Capture the cell that displays the provided text and extract its [X, Y] central coordinate. 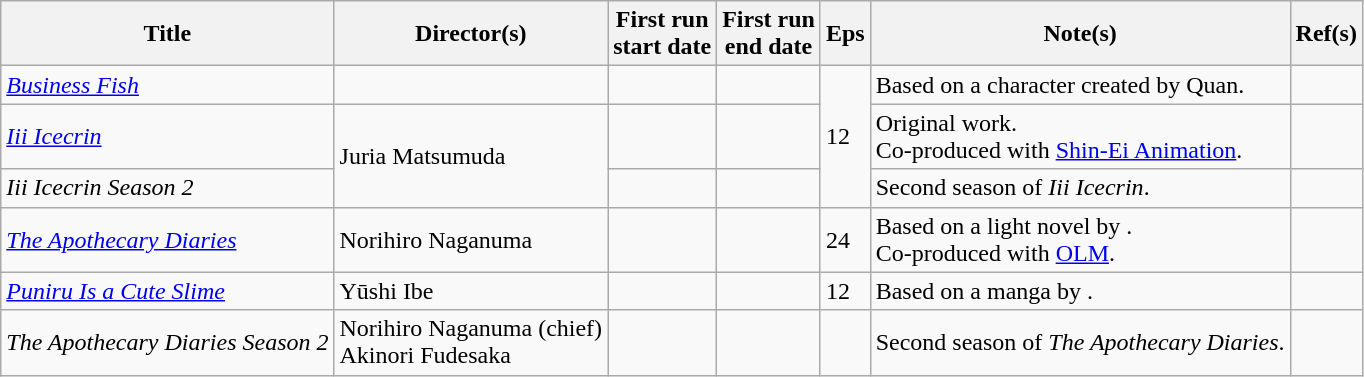
The Apothecary Diaries Season 2 [168, 342]
Puniru Is a Cute Slime [168, 291]
Ref(s) [1326, 34]
First runend date [769, 34]
Juria Matsumuda [471, 156]
Eps [845, 34]
Based on a character created by Quan. [1080, 85]
Second season of The Apothecary Diaries. [1080, 342]
Based on a manga by . [1080, 291]
Based on a light novel by .Co-produced with OLM. [1080, 240]
Iii Icecrin Season 2 [168, 188]
Norihiro Naganuma [471, 240]
Business Fish [168, 85]
Yūshi Ibe [471, 291]
The Apothecary Diaries [168, 240]
Director(s) [471, 34]
Second season of Iii Icecrin. [1080, 188]
Title [168, 34]
Note(s) [1080, 34]
24 [845, 240]
Iii Icecrin [168, 136]
First runstart date [662, 34]
Original work.Co-produced with Shin-Ei Animation. [1080, 136]
Norihiro Naganuma (chief)Akinori Fudesaka [471, 342]
